Scan for the cell matching the given text and deliver its [X, Y] coordinate at center. 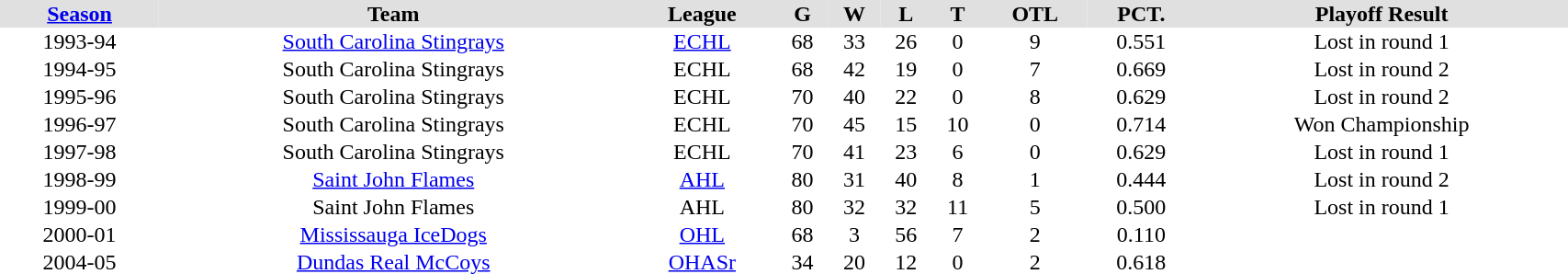
2000-01 [79, 234]
5 [1035, 207]
W [854, 14]
1997-98 [79, 152]
33 [854, 41]
League [702, 14]
11 [957, 207]
0.551 [1141, 41]
2 [1035, 234]
1996-97 [79, 124]
1994-95 [79, 69]
L [906, 14]
3 [854, 234]
56 [906, 234]
Mississauga IceDogs [393, 234]
31 [854, 179]
1995-96 [79, 97]
45 [854, 124]
T [957, 14]
0.444 [1141, 179]
1993-94 [79, 41]
26 [906, 41]
10 [957, 124]
OTL [1035, 14]
41 [854, 152]
22 [906, 97]
G [802, 14]
Team [393, 14]
19 [906, 69]
0.500 [1141, 207]
0.714 [1141, 124]
0.669 [1141, 69]
9 [1035, 41]
PCT. [1141, 14]
OHL [702, 234]
1 [1035, 179]
23 [906, 152]
15 [906, 124]
Won Championship [1382, 124]
6 [957, 152]
42 [854, 69]
Playoff Result [1382, 14]
1998-99 [79, 179]
0.110 [1141, 234]
1999-00 [79, 207]
Season [79, 14]
